Find where the given text appears and provide that cell's center as [X, Y] coordinate. 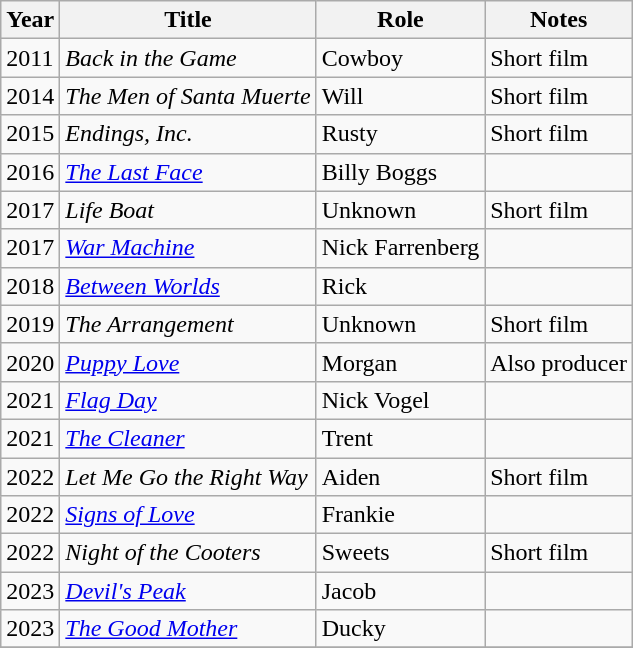
Frankie [400, 515]
Ducky [400, 629]
Nick Farrenberg [400, 248]
Nick Vogel [400, 400]
War Machine [188, 248]
Role [400, 20]
2011 [30, 58]
Will [400, 96]
Billy Boggs [400, 172]
The Last Face [188, 172]
The Good Mother [188, 629]
Rusty [400, 134]
The Cleaner [188, 438]
The Men of Santa Muerte [188, 96]
Signs of Love [188, 515]
Also producer [559, 362]
The Arrangement [188, 324]
Night of the Cooters [188, 553]
Endings, Inc. [188, 134]
2019 [30, 324]
Title [188, 20]
Rick [400, 286]
Flag Day [188, 400]
Trent [400, 438]
Puppy Love [188, 362]
2014 [30, 96]
Sweets [400, 553]
Jacob [400, 591]
2016 [30, 172]
2015 [30, 134]
Back in the Game [188, 58]
Year [30, 20]
Let Me Go the Right Way [188, 477]
Aiden [400, 477]
Notes [559, 20]
Morgan [400, 362]
Devil's Peak [188, 591]
Cowboy [400, 58]
2018 [30, 286]
Between Worlds [188, 286]
2020 [30, 362]
Life Boat [188, 210]
